For the text-containing cell, return its midpoint in [x, y] coordinate format. 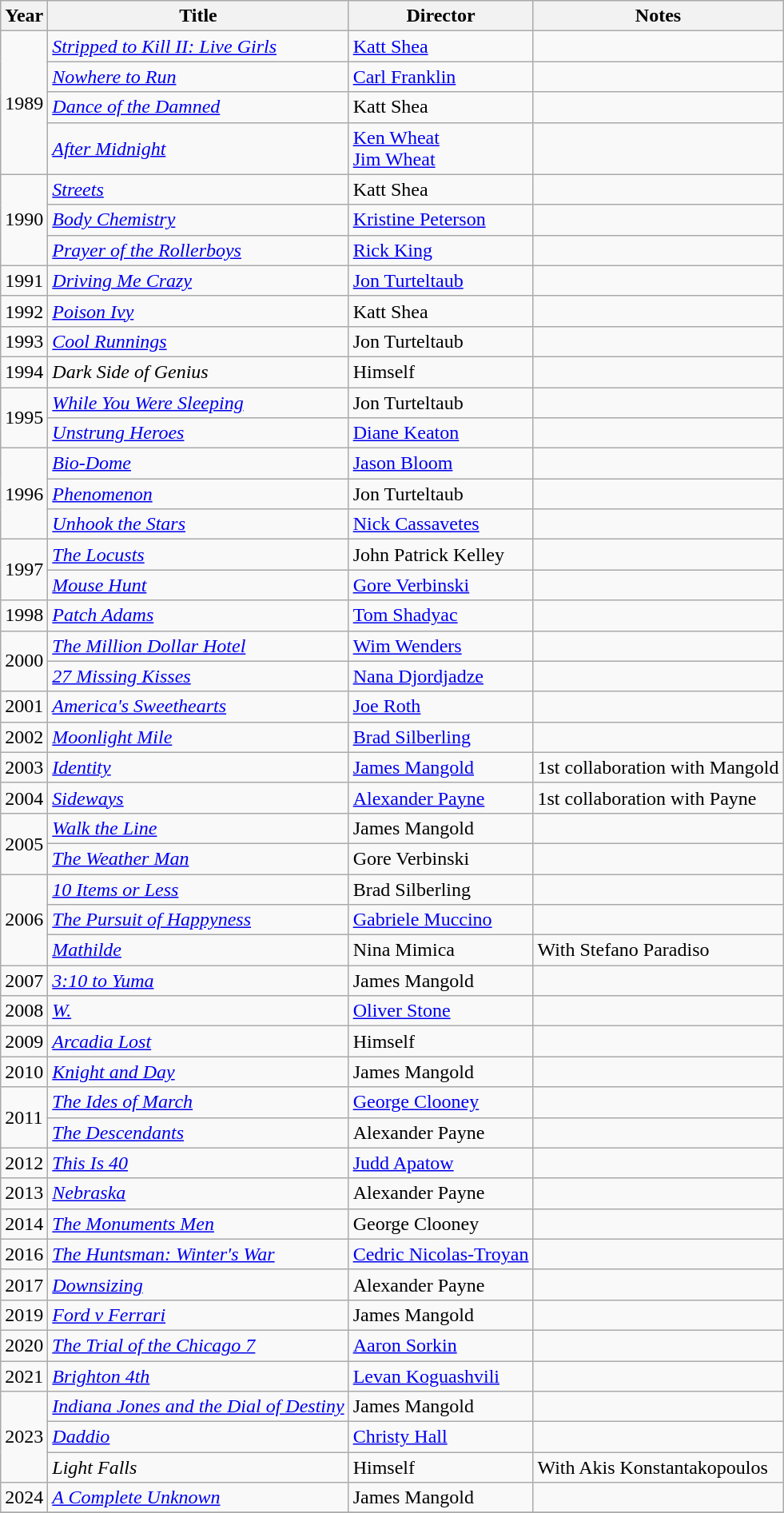
Moonlight Mile [198, 737]
Ken WheatJim Wheat [441, 149]
1998 [24, 615]
Unhook the Stars [198, 524]
2023 [24, 1437]
2008 [24, 1011]
Judd Apatow [441, 1163]
2002 [24, 737]
Year [24, 16]
Notes [659, 16]
The Pursuit of Happyness [198, 920]
A Complete Unknown [198, 1498]
Oliver Stone [441, 1011]
The Ides of March [198, 1102]
Phenomenon [198, 494]
Unstrung Heroes [198, 433]
2000 [24, 661]
3:10 to Yuma [198, 981]
Tom Shadyac [441, 615]
Jason Bloom [441, 464]
With Stefano Paradiso [659, 950]
2020 [24, 1345]
Mathilde [198, 950]
27 Missing Kisses [198, 676]
Sideways [198, 798]
1st collaboration with Mangold [659, 767]
1st collaboration with Payne [659, 798]
Prayer of the Rollerboys [198, 250]
2003 [24, 767]
The Trial of the Chicago 7 [198, 1345]
Bio-Dome [198, 464]
Nick Cassavetes [441, 524]
Dance of the Damned [198, 107]
1994 [24, 372]
1990 [24, 220]
Carl Franklin [441, 77]
With Akis Konstantakopoulos [659, 1467]
2009 [24, 1041]
Christy Hall [441, 1437]
2001 [24, 707]
This Is 40 [198, 1163]
Nowhere to Run [198, 77]
W. [198, 1011]
Body Chemistry [198, 220]
1997 [24, 570]
Stripped to Kill II: Live Girls [198, 46]
Diane Keaton [441, 433]
Knight and Day [198, 1072]
10 Items or Less [198, 890]
After Midnight [198, 149]
2013 [24, 1193]
Title [198, 16]
2014 [24, 1224]
Driving Me Crazy [198, 281]
Director [441, 16]
Levan Koguashvili [441, 1376]
2006 [24, 920]
2021 [24, 1376]
Dark Side of Genius [198, 372]
Light Falls [198, 1467]
Walk the Line [198, 828]
1993 [24, 341]
The Huntsman: Winter's War [198, 1254]
2017 [24, 1284]
John Patrick Kelley [441, 555]
1996 [24, 494]
Indiana Jones and the Dial of Destiny [198, 1407]
2011 [24, 1117]
2007 [24, 981]
Daddio [198, 1437]
Arcadia Lost [198, 1041]
Poison Ivy [198, 311]
2012 [24, 1163]
Mouse Hunt [198, 585]
Nana Djordjadze [441, 676]
Cool Runnings [198, 341]
Aaron Sorkin [441, 1345]
Nebraska [198, 1193]
2016 [24, 1254]
2005 [24, 843]
Ford v Ferrari [198, 1315]
1995 [24, 417]
Downsizing [198, 1284]
Nina Mimica [441, 950]
Streets [198, 189]
Patch Adams [198, 615]
2019 [24, 1315]
2024 [24, 1498]
While You Were Sleeping [198, 402]
The Monuments Men [198, 1224]
The Million Dollar Hotel [198, 646]
America's Sweethearts [198, 707]
Rick King [441, 250]
Wim Wenders [441, 646]
The Locusts [198, 555]
Identity [198, 767]
1991 [24, 281]
2004 [24, 798]
1989 [24, 102]
Cedric Nicolas-Troyan [441, 1254]
The Weather Man [198, 858]
The Descendants [198, 1133]
Kristine Peterson [441, 220]
2010 [24, 1072]
Gabriele Muccino [441, 920]
Joe Roth [441, 707]
Brighton 4th [198, 1376]
1992 [24, 311]
